Locate the cell with the specified text and output its (X, Y) center coordinate. 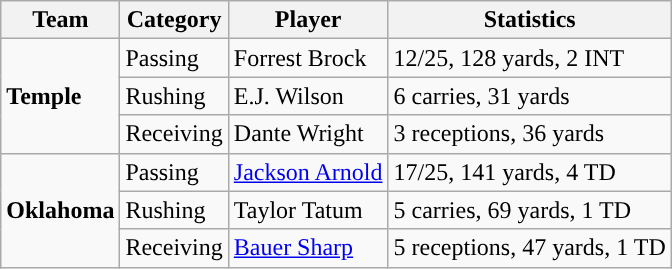
17/25, 141 yards, 4 TD (530, 172)
Temple (60, 96)
Bauer Sharp (308, 248)
Team (60, 20)
5 receptions, 47 yards, 1 TD (530, 248)
Player (308, 20)
E.J. Wilson (308, 96)
Taylor Tatum (308, 210)
Oklahoma (60, 210)
Forrest Brock (308, 58)
Category (174, 20)
12/25, 128 yards, 2 INT (530, 58)
6 carries, 31 yards (530, 96)
Statistics (530, 20)
Jackson Arnold (308, 172)
5 carries, 69 yards, 1 TD (530, 210)
3 receptions, 36 yards (530, 134)
Dante Wright (308, 134)
